From the cell containing the given text, extract its center point as [X, Y] coordinate. 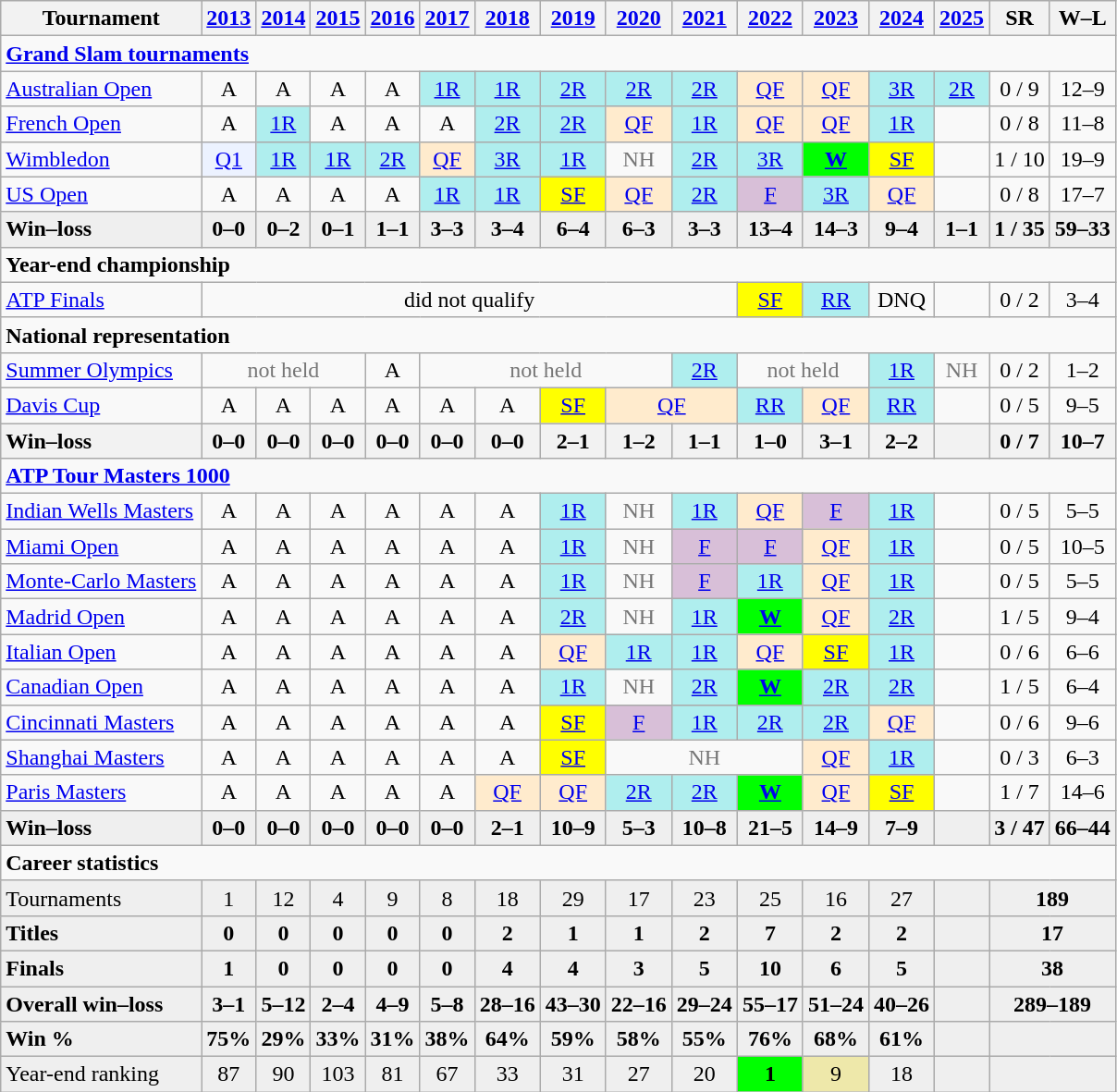
40–26 [901, 1003]
Cincinnati Masters [102, 722]
Wimbledon [102, 159]
3 [638, 968]
2015 [338, 18]
0 / 3 [1020, 757]
58% [638, 1039]
10–5 [1082, 546]
French Open [102, 124]
10–7 [1082, 441]
6–6 [1082, 652]
10–9 [573, 828]
0–1 [338, 229]
59–33 [1082, 229]
7–9 [901, 828]
31% [392, 1039]
14–9 [836, 828]
10–8 [705, 828]
38% [448, 1039]
33 [507, 1074]
DNQ [901, 300]
14–3 [836, 229]
289–189 [1052, 1003]
2018 [507, 18]
0–2 [283, 229]
1 / 7 [1020, 792]
3 / 47 [1020, 828]
Paris Masters [102, 792]
Q1 [229, 159]
31 [573, 1074]
55% [705, 1039]
ATP Finals [102, 300]
66–44 [1082, 828]
SR [1020, 18]
17–7 [1082, 194]
Grand Slam tournaments [558, 54]
2–4 [338, 1003]
8 [448, 898]
US Open [102, 194]
12 [283, 898]
68% [836, 1039]
2019 [573, 18]
Win % [102, 1039]
2020 [638, 18]
W–L [1082, 18]
Italian Open [102, 652]
20 [705, 1074]
1 / 10 [1020, 159]
2016 [392, 18]
9–5 [1082, 405]
Miami Open [102, 546]
ATP Tour Masters 1000 [558, 476]
National representation [558, 335]
2–2 [901, 441]
51–24 [836, 1003]
10 [769, 968]
0 / 7 [1020, 441]
9–6 [1082, 722]
Shanghai Masters [102, 757]
67 [448, 1074]
87 [229, 1074]
Monte-Carlo Masters [102, 582]
5–12 [283, 1003]
Year-end ranking [102, 1074]
Madrid Open [102, 617]
2017 [448, 18]
1–0 [769, 441]
1 / 35 [1020, 229]
Year-end championship [558, 264]
29 [573, 898]
38 [1052, 968]
11–8 [1082, 124]
55–17 [769, 1003]
76% [769, 1039]
Finals [102, 968]
Summer Olympics [102, 370]
2021 [705, 18]
Australian Open [102, 89]
6 [836, 968]
61% [901, 1039]
21–5 [769, 828]
13–4 [769, 229]
29–24 [705, 1003]
Titles [102, 933]
25 [769, 898]
did not qualify [470, 300]
2013 [229, 18]
22–16 [638, 1003]
14–6 [1082, 792]
Overall win–loss [102, 1003]
59% [573, 1039]
Career statistics [558, 863]
103 [338, 1074]
29% [283, 1039]
2014 [283, 18]
Davis Cup [102, 405]
2022 [769, 18]
19–9 [1082, 159]
64% [507, 1039]
33% [338, 1039]
5–3 [638, 828]
Tournaments [102, 898]
23 [705, 898]
2025 [962, 18]
16 [836, 898]
0 / 9 [1020, 89]
Tournament [102, 18]
4–9 [392, 1003]
7 [769, 933]
5–8 [448, 1003]
Indian Wells Masters [102, 511]
81 [392, 1074]
2024 [901, 18]
189 [1052, 898]
Canadian Open [102, 687]
28–16 [507, 1003]
90 [283, 1074]
2023 [836, 18]
12–9 [1082, 89]
75% [229, 1039]
43–30 [573, 1003]
